Return the (X, Y) coordinate for the center point of the cell that contains the specified text.  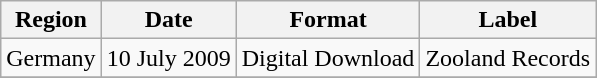
Zooland Records (508, 58)
Format (328, 20)
Germany (51, 58)
Date (168, 20)
Digital Download (328, 58)
10 July 2009 (168, 58)
Region (51, 20)
Label (508, 20)
